Return (X, Y) of the center of cell containing provided text 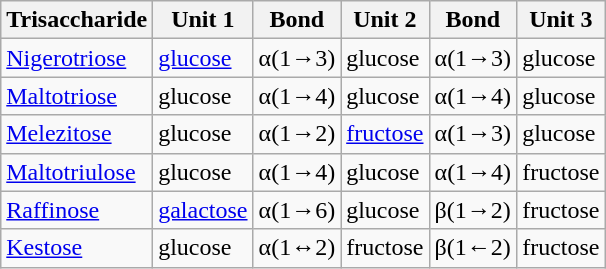
Nigerotriose (77, 58)
Trisaccharide (77, 20)
Unit 2 (385, 20)
Melezitose (77, 134)
α(1→6) (297, 210)
Kestose (77, 248)
Maltotriose (77, 96)
β(1→2) (473, 210)
Unit 1 (203, 20)
galactose (203, 210)
α(1↔2) (297, 248)
Unit 3 (561, 20)
Raffinose (77, 210)
β(1←2) (473, 248)
α(1→2) (297, 134)
Maltotriulose (77, 172)
